Output the [X, Y] coordinate of the center of the cell containing the given text.  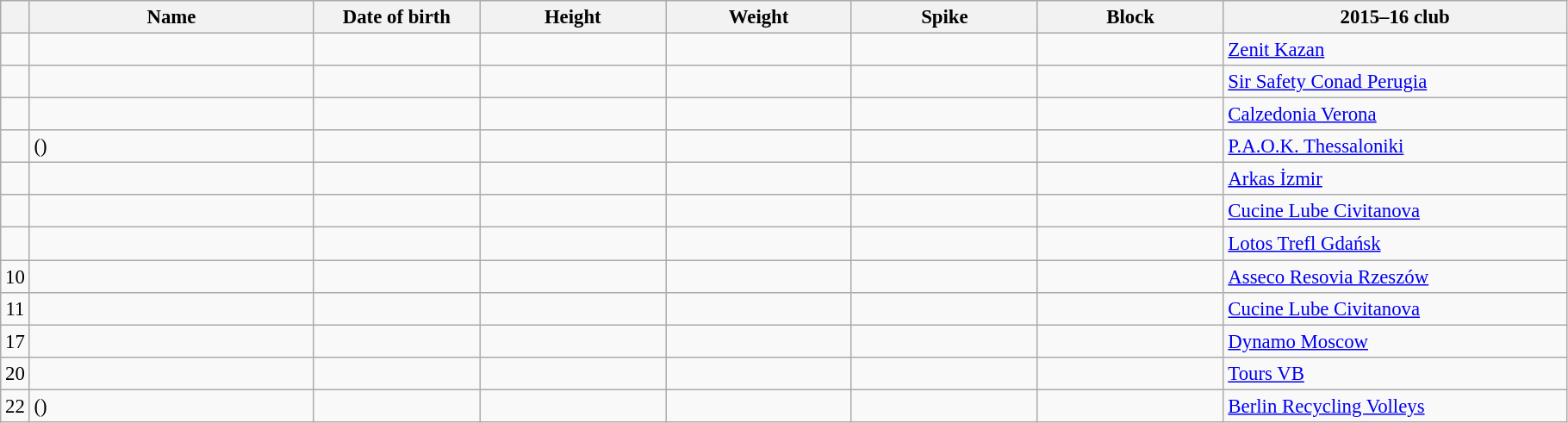
22 [16, 406]
Zenit Kazan [1395, 50]
Date of birth [396, 17]
Block [1130, 17]
Tours VB [1395, 373]
2015–16 club [1395, 17]
Height [573, 17]
11 [16, 308]
Arkas İzmir [1395, 179]
Weight [759, 17]
10 [16, 277]
Spike [944, 17]
Dynamo Moscow [1395, 341]
Name [171, 17]
Sir Safety Conad Perugia [1395, 82]
Calzedonia Verona [1395, 115]
Asseco Resovia Rzeszów [1395, 277]
20 [16, 373]
Lotos Trefl Gdańsk [1395, 244]
Berlin Recycling Volleys [1395, 406]
P.A.O.K. Thessaloniki [1395, 146]
17 [16, 341]
